Locate the cell with the specified text and output its (X, Y) center coordinate. 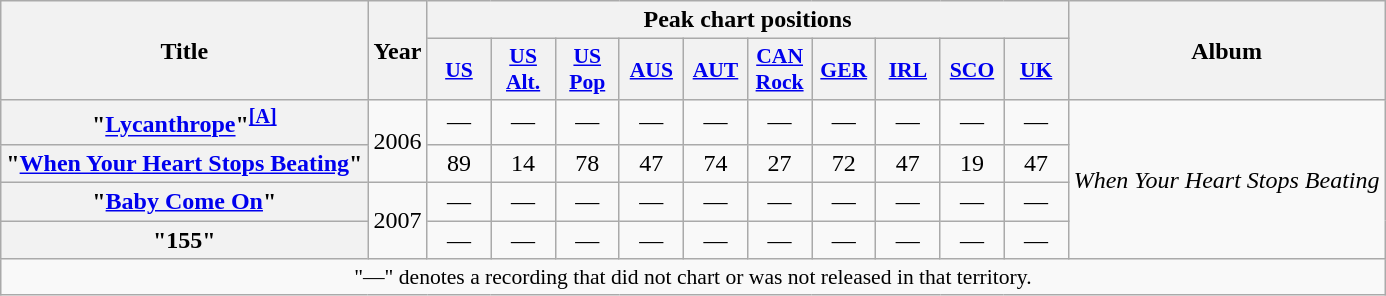
When Your Heart Stops Beating (1226, 180)
US (459, 70)
USPop (587, 70)
74 (715, 163)
IRL (908, 70)
2006 (398, 142)
78 (587, 163)
GER (844, 70)
Title (184, 50)
19 (972, 163)
89 (459, 163)
USAlt. (523, 70)
Year (398, 50)
2007 (398, 221)
"Baby Come On" (184, 202)
27 (780, 163)
Peak chart positions (748, 20)
Album (1226, 50)
UK (1036, 70)
CANRock (780, 70)
72 (844, 163)
"When Your Heart Stops Beating" (184, 163)
SCO (972, 70)
14 (523, 163)
"155" (184, 240)
AUT (715, 70)
AUS (651, 70)
"Lycanthrope"[A] (184, 122)
"—" denotes a recording that did not chart or was not released in that territory. (693, 277)
